Extract the (x, y) coordinate from the center of the cell holding the provided text.  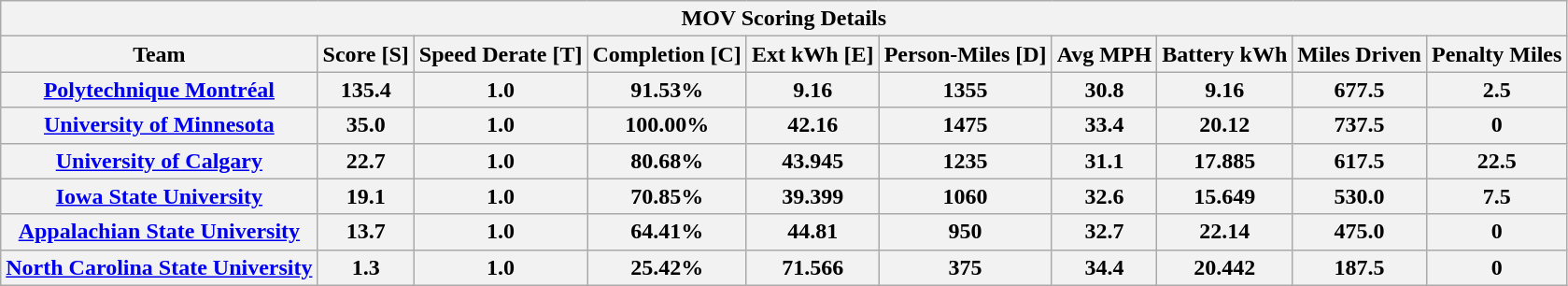
1060 (966, 196)
2.5 (1496, 90)
20.12 (1225, 125)
617.5 (1360, 161)
Person-Miles [D] (966, 54)
Appalachian State University (159, 232)
17.885 (1225, 161)
737.5 (1360, 125)
30.8 (1104, 90)
7.5 (1496, 196)
Iowa State University (159, 196)
32.7 (1104, 232)
71.566 (812, 267)
1235 (966, 161)
1.3 (366, 267)
64.41% (667, 232)
15.649 (1225, 196)
University of Calgary (159, 161)
Completion [C] (667, 54)
13.7 (366, 232)
70.85% (667, 196)
Polytechnique Montréal (159, 90)
31.1 (1104, 161)
91.53% (667, 90)
22.14 (1225, 232)
22.7 (366, 161)
Miles Driven (1360, 54)
Score [S] (366, 54)
44.81 (812, 232)
80.68% (667, 161)
Ext kWh [E] (812, 54)
Penalty Miles (1496, 54)
Battery kWh (1225, 54)
1355 (966, 90)
MOV Scoring Details (784, 19)
32.6 (1104, 196)
35.0 (366, 125)
University of Minnesota (159, 125)
42.16 (812, 125)
1475 (966, 125)
530.0 (1360, 196)
22.5 (1496, 161)
20.442 (1225, 267)
25.42% (667, 267)
39.399 (812, 196)
North Carolina State University (159, 267)
375 (966, 267)
475.0 (1360, 232)
Avg MPH (1104, 54)
100.00% (667, 125)
Team (159, 54)
187.5 (1360, 267)
Speed Derate [T] (501, 54)
43.945 (812, 161)
135.4 (366, 90)
677.5 (1360, 90)
19.1 (366, 196)
33.4 (1104, 125)
950 (966, 232)
34.4 (1104, 267)
